Find where the given text appears and provide that cell's center as (x, y) coordinate. 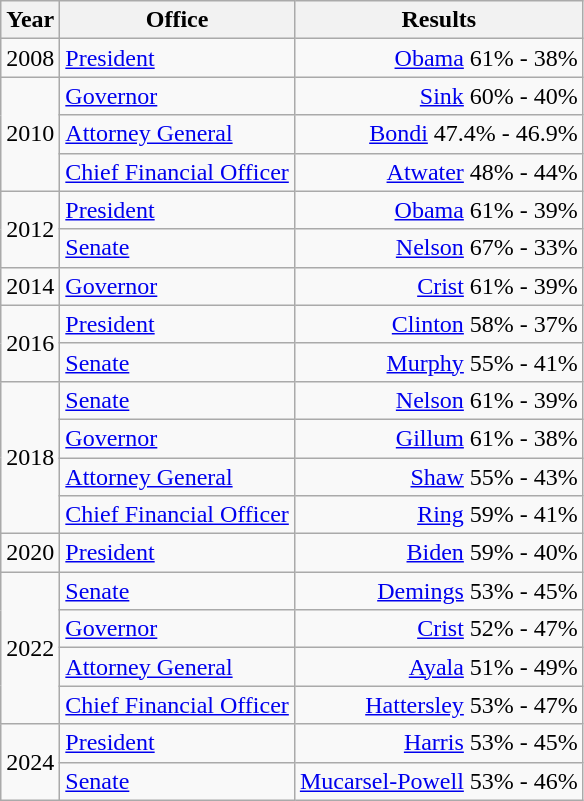
Nelson 61% - 39% (438, 400)
2014 (30, 286)
2018 (30, 457)
2020 (30, 553)
Office (178, 20)
Murphy 55% - 41% (438, 362)
Sink 60% - 40% (438, 96)
Hattersley 53% - 47% (438, 705)
Crist 61% - 39% (438, 286)
Year (30, 20)
Obama 61% - 38% (438, 58)
Demings 53% - 45% (438, 591)
Bondi 47.4% - 46.9% (438, 134)
Gillum 61% - 38% (438, 438)
Crist 52% - 47% (438, 629)
Shaw 55% - 43% (438, 477)
Harris 53% - 45% (438, 743)
2022 (30, 648)
Results (438, 20)
Obama 61% - 39% (438, 210)
Mucarsel-Powell 53% - 46% (438, 781)
Biden 59% - 40% (438, 553)
2008 (30, 58)
2012 (30, 229)
2016 (30, 343)
2024 (30, 762)
Ayala 51% - 49% (438, 667)
Clinton 58% - 37% (438, 324)
2010 (30, 134)
Nelson 67% - 33% (438, 248)
Atwater 48% - 44% (438, 172)
Ring 59% - 41% (438, 515)
